For the text-containing cell, return its midpoint in (x, y) coordinate format. 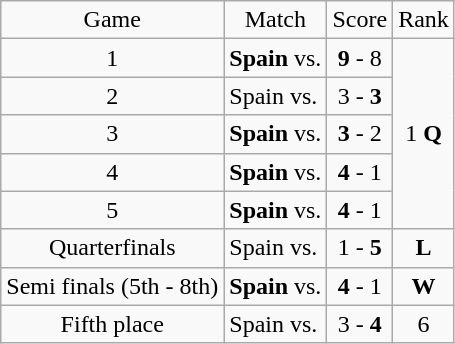
9 - 8 (360, 58)
3 - 4 (360, 324)
3 - 3 (360, 96)
2 (112, 96)
1 (112, 58)
4 (112, 172)
Fifth place (112, 324)
1 - 5 (360, 248)
3 (112, 134)
Match (276, 20)
Score (360, 20)
3 - 2 (360, 134)
5 (112, 210)
Game (112, 20)
L (424, 248)
1 Q (424, 134)
Semi finals (5th - 8th) (112, 286)
Rank (424, 20)
W (424, 286)
6 (424, 324)
Quarterfinals (112, 248)
